Locate the cell with the specified text and output its [x, y] center coordinate. 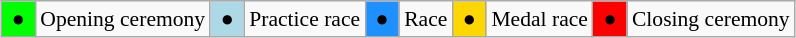
Medal race [540, 19]
Practice race [304, 19]
Opening ceremony [122, 19]
Race [426, 19]
Closing ceremony [711, 19]
